For the text-containing cell, return its midpoint in (X, Y) coordinate format. 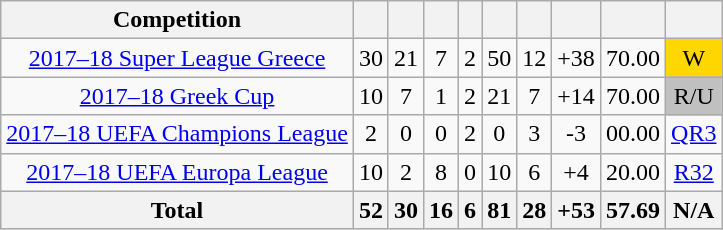
+53 (576, 210)
2017–18 Greek Cup (178, 96)
R32 (694, 172)
57.69 (632, 210)
50 (500, 58)
28 (534, 210)
+14 (576, 96)
8 (440, 172)
20.00 (632, 172)
Total (178, 210)
1 (440, 96)
2017–18 Super League Greece (178, 58)
Competition (178, 20)
QR3 (694, 134)
52 (370, 210)
00.00 (632, 134)
-3 (576, 134)
+4 (576, 172)
3 (534, 134)
2017–18 UEFA Champions League (178, 134)
+38 (576, 58)
16 (440, 210)
N/A (694, 210)
12 (534, 58)
W (694, 58)
R/U (694, 96)
2017–18 UEFA Europa League (178, 172)
81 (500, 210)
